Capture the cell that displays the provided text and extract its [x, y] central coordinate. 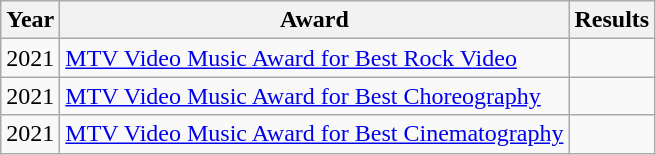
Results [612, 20]
Year [30, 20]
MTV Video Music Award for Best Choreography [314, 96]
Award [314, 20]
MTV Video Music Award for Best Rock Video [314, 58]
MTV Video Music Award for Best Cinematography [314, 134]
